Provide the (X, Y) coordinate of the cell's center where the given text is located.  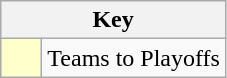
Key (114, 20)
Teams to Playoffs (134, 58)
